Provide the [X, Y] coordinate of the cell's center where the given text is located.  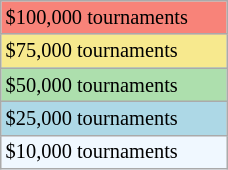
$25,000 tournaments [114, 118]
$75,000 tournaments [114, 51]
$50,000 tournaments [114, 85]
$100,000 tournaments [114, 17]
$10,000 tournaments [114, 152]
